Locate the cell with the specified text and output its [X, Y] center coordinate. 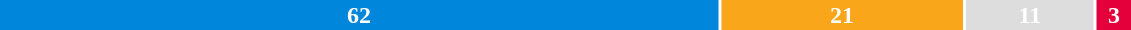
21 [842, 15]
11 [1030, 15]
62 [359, 15]
3 [1114, 15]
